Find where the given text appears and provide that cell's center as [x, y] coordinate. 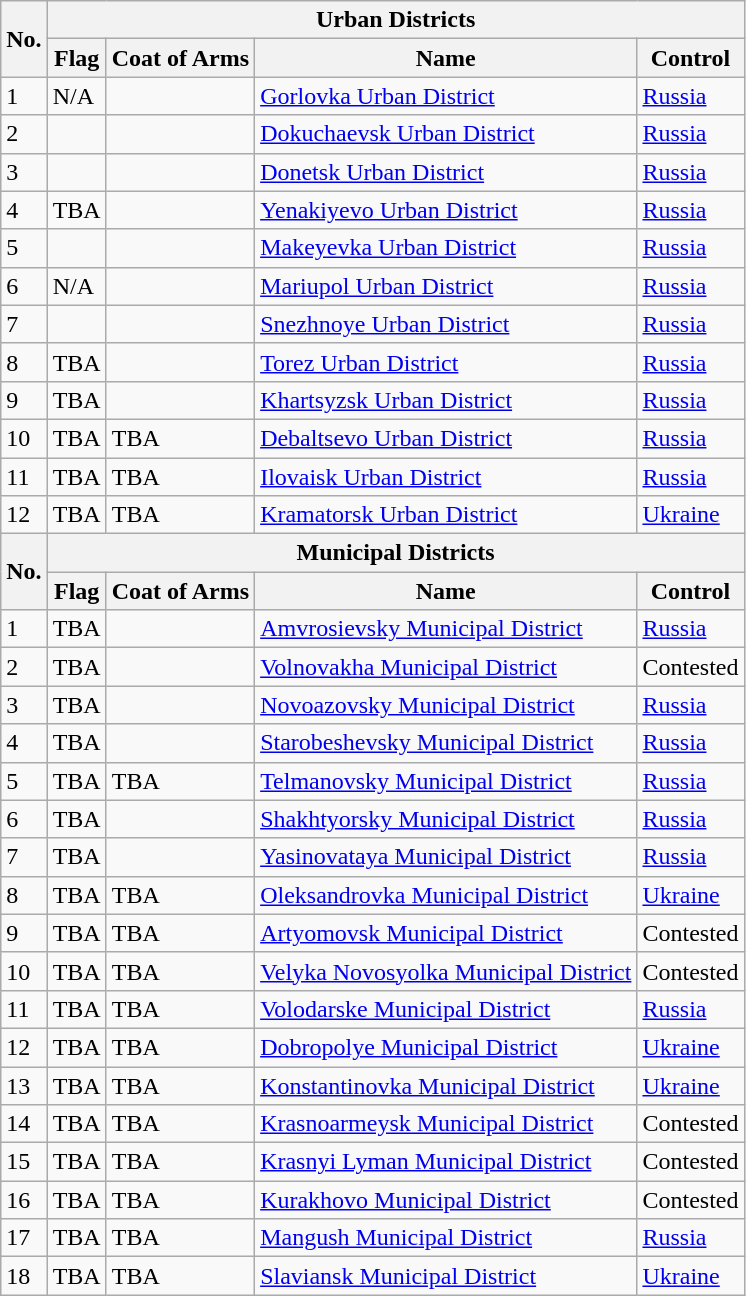
Snezhnoye Urban District [446, 324]
Amvrosievsky Municipal District [446, 629]
Dobropolye Municipal District [446, 1047]
17 [24, 1238]
Debaltsevo Urban District [446, 438]
Yenakiyevo Urban District [446, 210]
Novoazovsky Municipal District [446, 705]
Konstantinovka Municipal District [446, 1085]
Volodarske Municipal District [446, 1009]
Gorlovka Urban District [446, 96]
Municipal Districts [396, 553]
18 [24, 1276]
15 [24, 1162]
Velyka Novosyolka Municipal District [446, 971]
Volnovakha Municipal District [446, 667]
14 [24, 1124]
Torez Urban District [446, 362]
Slaviansk Municipal District [446, 1276]
Artyomovsk Municipal District [446, 933]
Telmanovsky Municipal District [446, 781]
13 [24, 1085]
Starobeshevsky Municipal District [446, 743]
Khartsyzsk Urban District [446, 400]
Mangush Municipal District [446, 1238]
Ilovaisk Urban District [446, 477]
Kurakhovo Municipal District [446, 1200]
Kramatorsk Urban District [446, 515]
Oleksandrovka Municipal District [446, 895]
Dokuchaevsk Urban District [446, 134]
Urban Districts [396, 20]
Donetsk Urban District [446, 172]
Krasnyi Lyman Municipal District [446, 1162]
Mariupol Urban District [446, 286]
Krasnoarmeysk Municipal District [446, 1124]
Yasinovataya Municipal District [446, 857]
Makeyevka Urban District [446, 248]
16 [24, 1200]
Shakhtyorsky Municipal District [446, 819]
